Output the [x, y] coordinate of the center of the cell containing the given text.  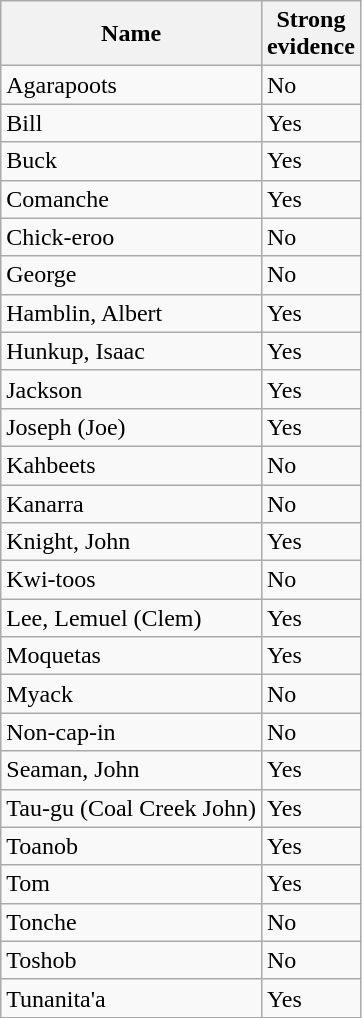
George [132, 275]
Hamblin, Albert [132, 313]
Bill [132, 123]
Hunkup, Isaac [132, 351]
Seaman, John [132, 770]
Joseph (Joe) [132, 427]
Kanarra [132, 503]
Comanche [132, 199]
Buck [132, 161]
Name [132, 34]
Non-cap-in [132, 732]
Chick-eroo [132, 237]
Agarapoots [132, 85]
Kahbeets [132, 465]
Tom [132, 884]
Knight, John [132, 542]
Jackson [132, 389]
Myack [132, 694]
Toshob [132, 960]
Tonche [132, 922]
Strongevidence [310, 34]
Tunanita'a [132, 998]
Lee, Lemuel (Clem) [132, 618]
Tau-gu (Coal Creek John) [132, 808]
Kwi-toos [132, 580]
Toanob [132, 846]
Moquetas [132, 656]
